Locate the cell with the specified text and output its [x, y] center coordinate. 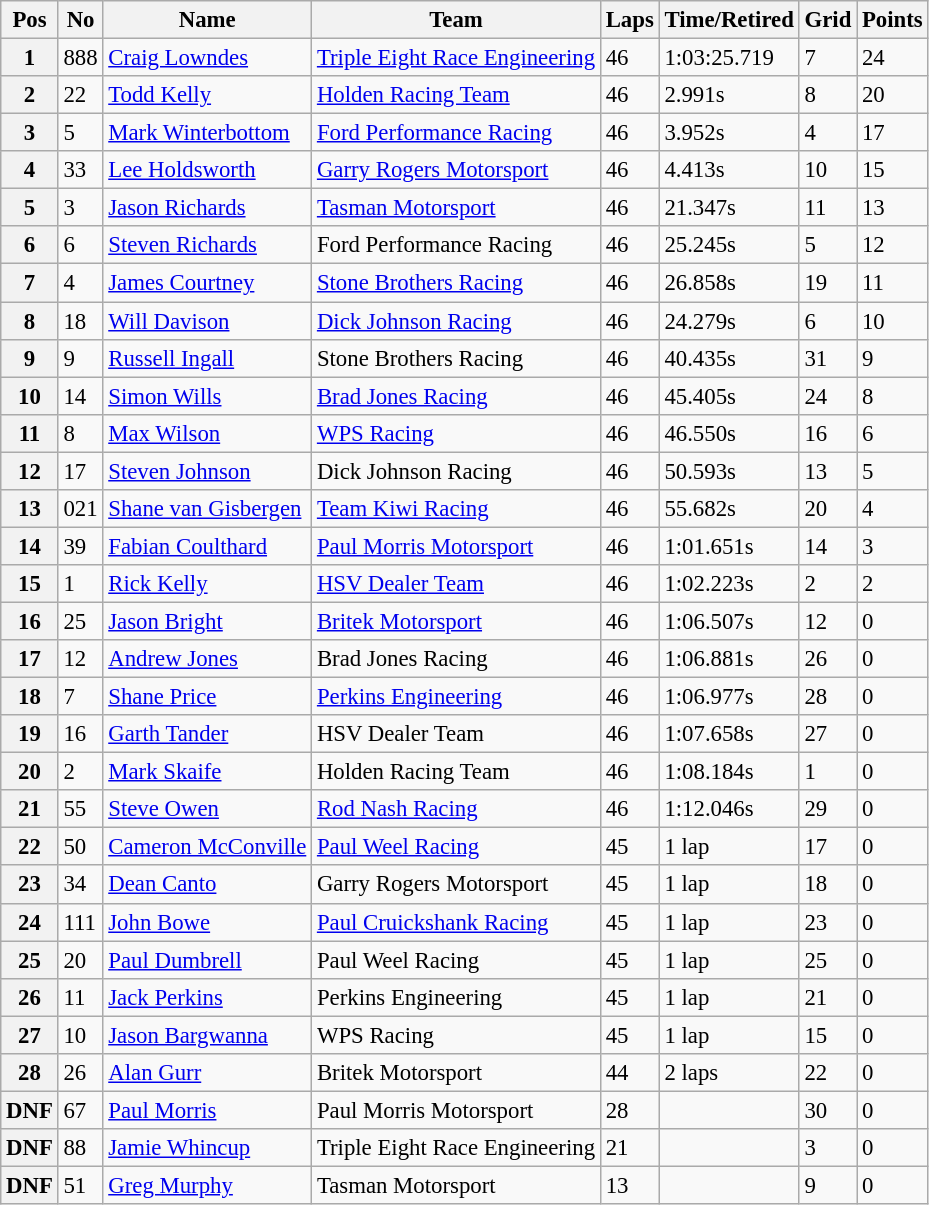
1:02.223s [729, 584]
39 [80, 546]
Mark Winterbottom [208, 133]
31 [828, 358]
111 [80, 922]
Jason Bright [208, 621]
3.952s [729, 133]
Rod Nash Racing [456, 809]
2.991s [729, 95]
25.245s [729, 245]
26.858s [729, 283]
1:06.977s [729, 697]
Jack Perkins [208, 997]
Laps [630, 20]
Alan Gurr [208, 1073]
1:07.658s [729, 734]
2 laps [729, 1073]
Andrew Jones [208, 659]
Steve Owen [208, 809]
Team Kiwi Racing [456, 509]
21.347s [729, 208]
88 [80, 1148]
Russell Ingall [208, 358]
1:06.881s [729, 659]
Lee Holdsworth [208, 170]
55 [80, 809]
Steven Johnson [208, 471]
Craig Lowndes [208, 58]
Rick Kelly [208, 584]
Todd Kelly [208, 95]
Points [892, 20]
Jason Bargwanna [208, 1035]
4.413s [729, 170]
50.593s [729, 471]
Paul Morris [208, 1110]
Cameron McConville [208, 847]
Greg Murphy [208, 1185]
46.550s [729, 433]
40.435s [729, 358]
Dean Canto [208, 885]
021 [80, 509]
1:06.507s [729, 621]
Time/Retired [729, 20]
Fabian Coulthard [208, 546]
55.682s [729, 509]
45.405s [729, 396]
30 [828, 1110]
Simon Wills [208, 396]
24.279s [729, 321]
Jamie Whincup [208, 1148]
Mark Skaife [208, 772]
Max Wilson [208, 433]
Team [456, 20]
Steven Richards [208, 245]
1:03:25.719 [729, 58]
Grid [828, 20]
29 [828, 809]
Garth Tander [208, 734]
1:08.184s [729, 772]
Name [208, 20]
Jason Richards [208, 208]
Shane Price [208, 697]
51 [80, 1185]
33 [80, 170]
1:01.651s [729, 546]
50 [80, 847]
Paul Dumbrell [208, 960]
1:12.046s [729, 809]
John Bowe [208, 922]
Paul Cruickshank Racing [456, 922]
67 [80, 1110]
Pos [30, 20]
888 [80, 58]
No [80, 20]
34 [80, 885]
Shane van Gisbergen [208, 509]
Will Davison [208, 321]
44 [630, 1073]
James Courtney [208, 283]
